Output the (X, Y) coordinate of the center of the cell containing the given text.  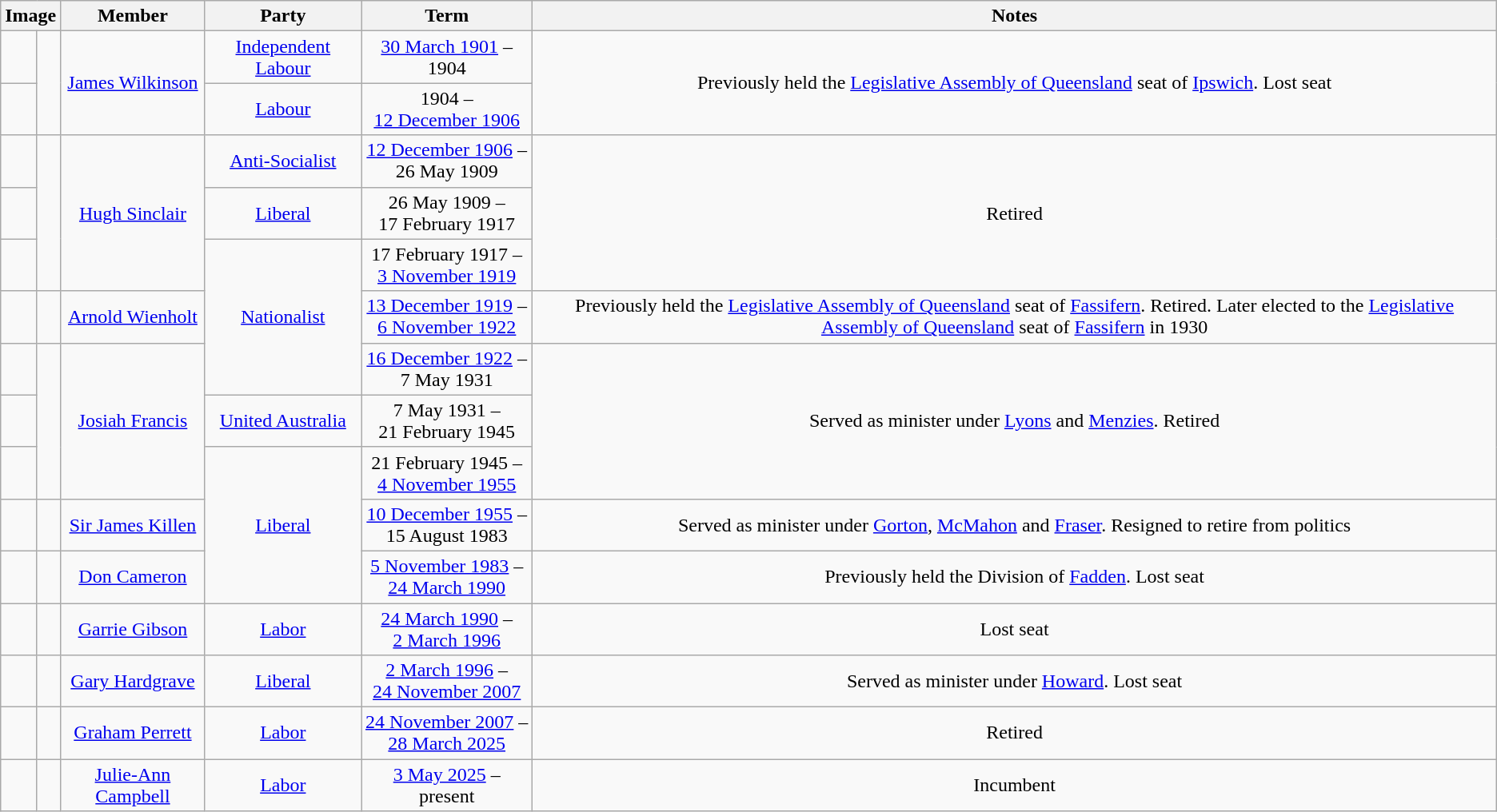
Don Cameron (133, 577)
3 May 2025 –present (447, 785)
Sir James Killen (133, 524)
Nationalist (283, 316)
12 December 1906 –26 May 1909 (447, 161)
Member (133, 16)
7 May 1931 –21 February 1945 (447, 420)
Notes (1014, 16)
21 February 1945 –4 November 1955 (447, 473)
10 December 1955 –15 August 1983 (447, 524)
Image (30, 16)
Arnold Wienholt (133, 316)
Josiah Francis (133, 420)
Served as minister under Howard. Lost seat (1014, 681)
24 March 1990 –2 March 1996 (447, 628)
1904 –12 December 1906 (447, 109)
16 December 1922 –7 May 1931 (447, 369)
Incumbent (1014, 785)
Labour (283, 109)
Garrie Gibson (133, 628)
Lost seat (1014, 628)
17 February 1917 –3 November 1919 (447, 265)
United Australia (283, 420)
Term (447, 16)
Gary Hardgrave (133, 681)
26 May 1909 –17 February 1917 (447, 213)
13 December 1919 –6 November 1922 (447, 316)
James Wilkinson (133, 83)
Served as minister under Lyons and Menzies. Retired (1014, 420)
Previously held the Legislative Assembly of Queensland seat of Ipswich. Lost seat (1014, 83)
Party (283, 16)
Julie-Ann Campbell (133, 785)
Hugh Sinclair (133, 213)
24 November 2007 –28 March 2025 (447, 734)
Independent Labour (283, 58)
Graham Perrett (133, 734)
Previously held the Division of Fadden. Lost seat (1014, 577)
Served as minister under Gorton, McMahon and Fraser. Resigned to retire from politics (1014, 524)
Anti-Socialist (283, 161)
30 March 1901 –1904 (447, 58)
5 November 1983 –24 March 1990 (447, 577)
2 March 1996 –24 November 2007 (447, 681)
